Pinpoint the cell where the given text exists, returning its (x, y) midpoint coordinate. 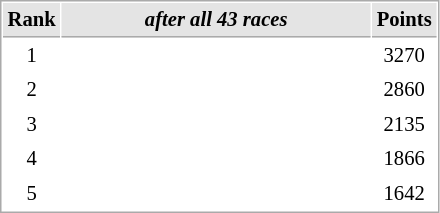
3 (32, 124)
3270 (404, 56)
1866 (404, 158)
2135 (404, 124)
5 (32, 194)
2 (32, 90)
Points (404, 20)
Rank (32, 20)
2860 (404, 90)
4 (32, 158)
1 (32, 56)
1642 (404, 194)
after all 43 races (216, 20)
